Output the [X, Y] coordinate of the center of the cell containing the given text.  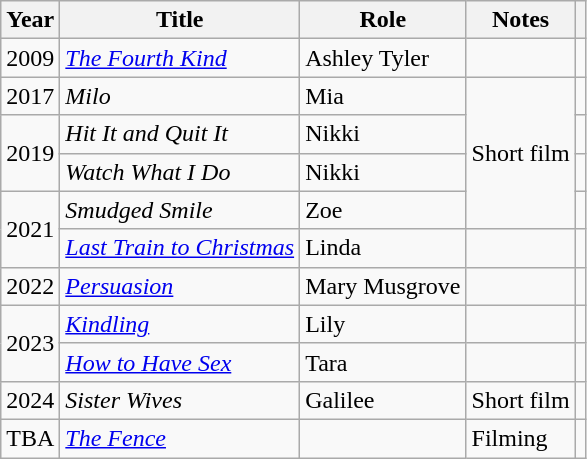
Mary Musgrove [383, 286]
2023 [30, 343]
Last Train to Christmas [180, 248]
2019 [30, 153]
2024 [30, 400]
Galilee [383, 400]
Notes [520, 20]
Title [180, 20]
Filming [520, 438]
The Fence [180, 438]
Ashley Tyler [383, 58]
Hit It and Quit It [180, 134]
How to Have Sex [180, 362]
Kindling [180, 324]
Zoe [383, 210]
2021 [30, 229]
Role [383, 20]
Smudged Smile [180, 210]
Persuasion [180, 286]
Milo [180, 96]
Year [30, 20]
TBA [30, 438]
2022 [30, 286]
2017 [30, 96]
Watch What I Do [180, 172]
Lily [383, 324]
Linda [383, 248]
Tara [383, 362]
The Fourth Kind [180, 58]
Mia [383, 96]
2009 [30, 58]
Sister Wives [180, 400]
